Find where the given text appears and provide that cell's center as [x, y] coordinate. 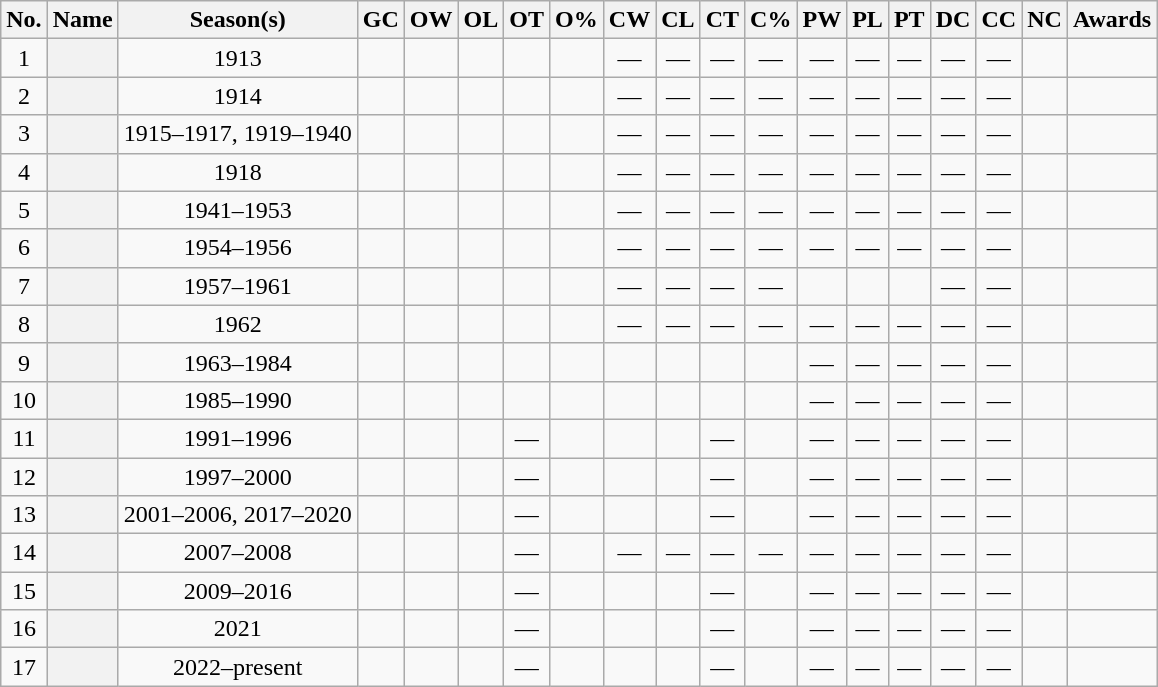
15 [24, 591]
4 [24, 172]
Name [82, 20]
1913 [238, 58]
8 [24, 324]
OT [527, 20]
OL [481, 20]
NC [1045, 20]
1991–1996 [238, 438]
1954–1956 [238, 248]
2001–2006, 2017–2020 [238, 515]
Awards [1112, 20]
2009–2016 [238, 591]
CW [629, 20]
2 [24, 96]
DC [953, 20]
17 [24, 667]
PW [822, 20]
GC [380, 20]
16 [24, 629]
1957–1961 [238, 286]
Season(s) [238, 20]
OW [431, 20]
O% [577, 20]
14 [24, 553]
9 [24, 362]
1963–1984 [238, 362]
5 [24, 210]
1997–2000 [238, 477]
1941–1953 [238, 210]
PL [868, 20]
3 [24, 134]
CT [722, 20]
12 [24, 477]
1915–1917, 1919–1940 [238, 134]
CL [678, 20]
1918 [238, 172]
1 [24, 58]
PT [909, 20]
11 [24, 438]
10 [24, 400]
2021 [238, 629]
1985–1990 [238, 400]
No. [24, 20]
2022–present [238, 667]
C% [771, 20]
1962 [238, 324]
13 [24, 515]
1914 [238, 96]
7 [24, 286]
6 [24, 248]
2007–2008 [238, 553]
CC [999, 20]
